From the cell containing the given text, extract its center point as [X, Y] coordinate. 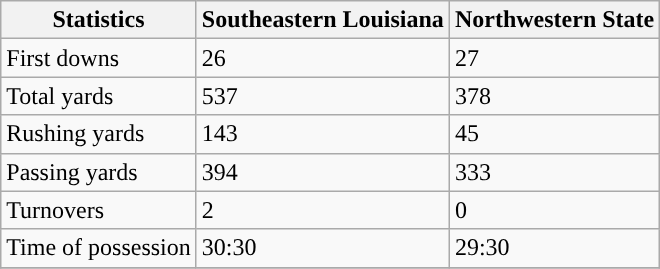
2 [322, 210]
Passing yards [99, 172]
Northwestern State [554, 20]
Turnovers [99, 210]
First downs [99, 58]
Rushing yards [99, 134]
26 [322, 58]
27 [554, 58]
394 [322, 172]
45 [554, 134]
Total yards [99, 96]
0 [554, 210]
Statistics [99, 20]
Time of possession [99, 248]
537 [322, 96]
333 [554, 172]
378 [554, 96]
29:30 [554, 248]
30:30 [322, 248]
143 [322, 134]
Southeastern Louisiana [322, 20]
